Output the [x, y] coordinate of the center of the cell containing the given text.  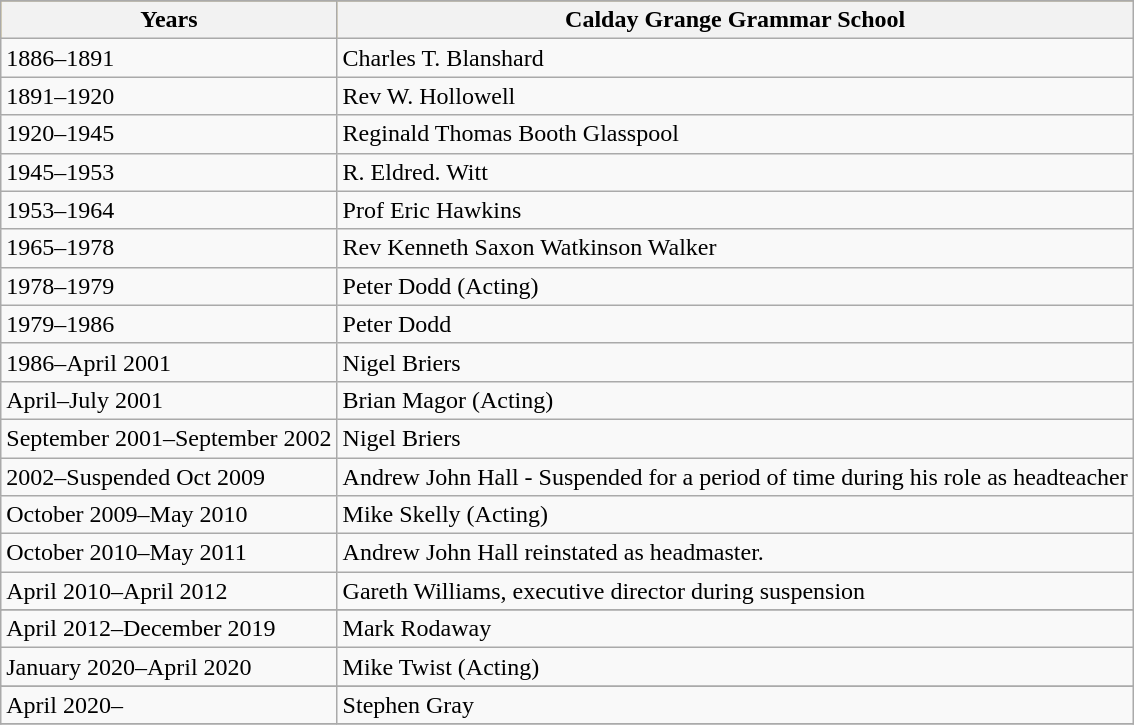
Rev W. Hollowell [735, 96]
Mike Twist (Acting) [735, 667]
Stephen Gray [735, 705]
Andrew John Hall reinstated as headmaster. [735, 553]
1886–1891 [169, 58]
1953–1964 [169, 210]
2002–Suspended Oct 2009 [169, 477]
October 2010–May 2011 [169, 553]
1920–1945 [169, 134]
April 2010–April 2012 [169, 591]
September 2001–September 2002 [169, 438]
1978–1979 [169, 286]
Peter Dodd [735, 324]
1891–1920 [169, 96]
R. Eldred. Witt [735, 172]
April 2020– [169, 705]
Brian Magor (Acting) [735, 400]
April–July 2001 [169, 400]
Andrew John Hall - Suspended for a period of time during his role as headteacher [735, 477]
1979–1986 [169, 324]
Prof Eric Hawkins [735, 210]
Rev Kenneth Saxon Watkinson Walker [735, 248]
Gareth Williams, executive director during suspension [735, 591]
April 2012–December 2019 [169, 629]
Mark Rodaway [735, 629]
Reginald Thomas Booth Glasspool [735, 134]
Calday Grange Grammar School [735, 20]
Years [169, 20]
1986–April 2001 [169, 362]
Peter Dodd (Acting) [735, 286]
1945–1953 [169, 172]
October 2009–May 2010 [169, 515]
Mike Skelly (Acting) [735, 515]
1965–1978 [169, 248]
January 2020–April 2020 [169, 667]
Charles T. Blanshard [735, 58]
